From the cell containing the given text, extract its center point as (X, Y) coordinate. 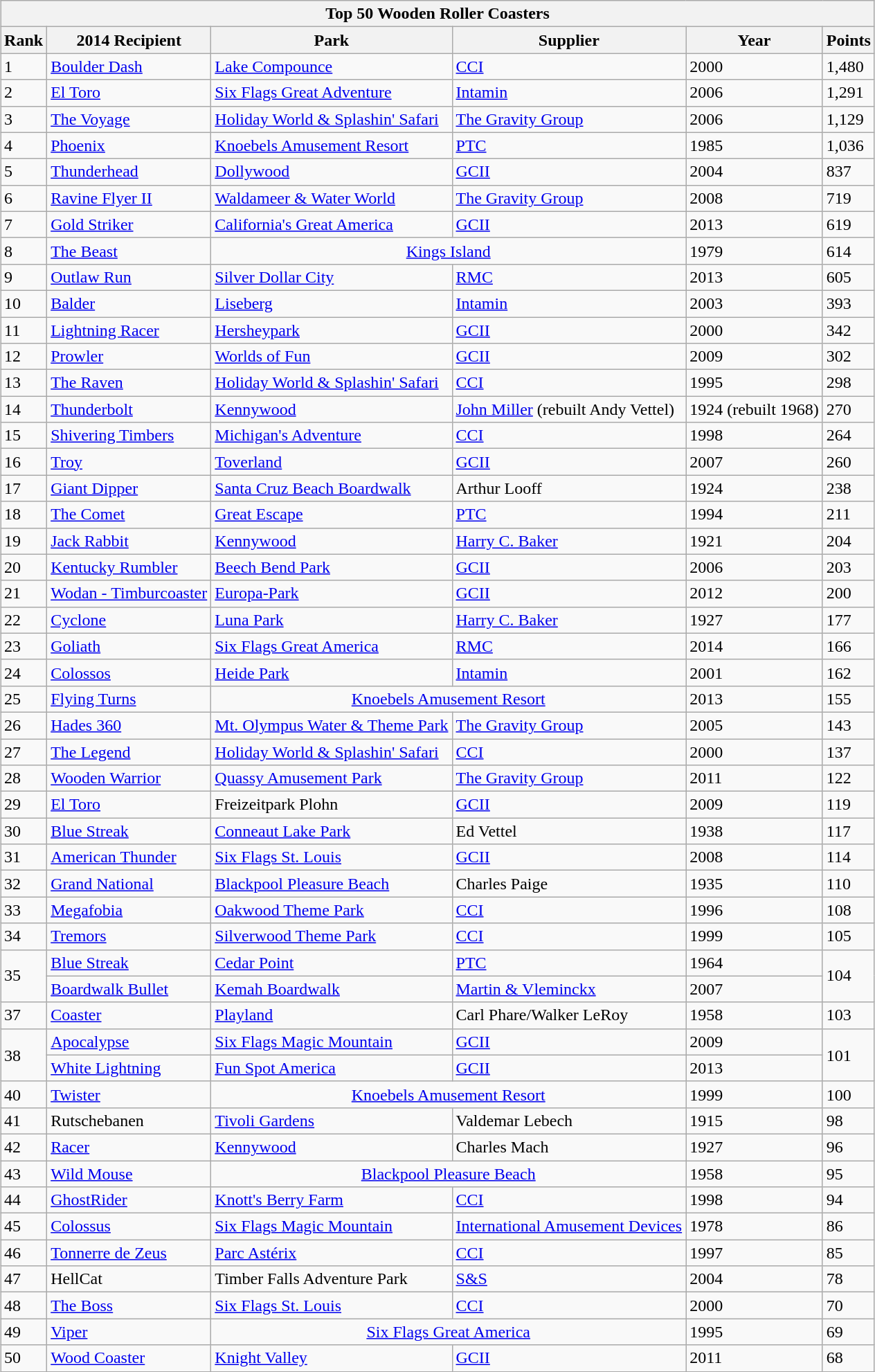
Flying Turns (129, 699)
13 (24, 383)
24 (24, 672)
Rutschebanen (129, 1121)
49 (24, 1332)
33 (24, 910)
38 (24, 1055)
Silver Dollar City (332, 277)
238 (849, 488)
31 (24, 857)
Beech Bend Park (332, 567)
Top 50 Wooden Roller Coasters (437, 14)
2001 (755, 672)
28 (24, 778)
The Beast (129, 251)
270 (849, 409)
Outlaw Run (129, 277)
Charles Mach (569, 1147)
Wodan - Timburcoaster (129, 594)
1,129 (849, 119)
1938 (755, 831)
Quassy Amusement Park (332, 778)
23 (24, 646)
5 (24, 172)
Gold Striker (129, 224)
155 (849, 699)
2014 (755, 646)
S&S (569, 1279)
105 (849, 936)
Balder (129, 303)
619 (849, 224)
Tivoli Gardens (332, 1121)
Luna Park (332, 620)
The Legend (129, 751)
114 (849, 857)
Kings Island (449, 251)
Tremors (129, 936)
Toverland (332, 462)
3 (24, 119)
Kemah Boardwalk (332, 989)
2 (24, 93)
1979 (755, 251)
Michigan's Adventure (332, 436)
1921 (755, 541)
48 (24, 1306)
12 (24, 357)
8 (24, 251)
30 (24, 831)
137 (849, 751)
27 (24, 751)
719 (849, 198)
101 (849, 1055)
Points (849, 40)
Martin & Vleminckx (569, 989)
11 (24, 330)
Coaster (129, 1015)
Viper (129, 1332)
Fun Spot America (332, 1068)
American Thunder (129, 857)
45 (24, 1227)
298 (849, 383)
86 (849, 1227)
614 (849, 251)
Boulder Dash (129, 66)
Troy (129, 462)
95 (849, 1174)
29 (24, 805)
Wild Mouse (129, 1174)
7 (24, 224)
17 (24, 488)
Colossus (129, 1227)
Heide Park (332, 672)
96 (849, 1147)
Silverwood Theme Park (332, 936)
The Comet (129, 515)
166 (849, 646)
Thunderbolt (129, 409)
19 (24, 541)
68 (849, 1358)
1924 (rebuilt 1968) (755, 409)
110 (849, 884)
Mt. Olympus Water & Theme Park (332, 725)
Phoenix (129, 145)
Conneaut Lake Park (332, 831)
Timber Falls Adventure Park (332, 1279)
Great Escape (332, 515)
15 (24, 436)
Cedar Point (332, 963)
16 (24, 462)
Apocalypse (129, 1042)
25 (24, 699)
Lightning Racer (129, 330)
Tonnerre de Zeus (129, 1253)
162 (849, 672)
1994 (755, 515)
White Lightning (129, 1068)
260 (849, 462)
Goliath (129, 646)
393 (849, 303)
26 (24, 725)
98 (849, 1121)
1924 (755, 488)
Freizeitpark Plohn (332, 805)
50 (24, 1358)
Grand National (129, 884)
200 (849, 594)
Hersheypark (332, 330)
Park (332, 40)
204 (849, 541)
Thunderhead (129, 172)
Arthur Looff (569, 488)
47 (24, 1279)
4 (24, 145)
40 (24, 1094)
Racer (129, 1147)
1935 (755, 884)
69 (849, 1332)
2005 (755, 725)
Dollywood (332, 172)
Playland (332, 1015)
Hades 360 (129, 725)
Kentucky Rumbler (129, 567)
Europa-Park (332, 594)
Parc Astérix (332, 1253)
44 (24, 1200)
1964 (755, 963)
Knight Valley (332, 1358)
Santa Cruz Beach Boardwalk (332, 488)
Oakwood Theme Park (332, 910)
Cyclone (129, 620)
2012 (755, 594)
Six Flags Great Adventure (332, 93)
1997 (755, 1253)
John Miller (rebuilt Andy Vettel) (569, 409)
34 (24, 936)
Prowler (129, 357)
Jack Rabbit (129, 541)
100 (849, 1094)
203 (849, 567)
1,291 (849, 93)
Worlds of Fun (332, 357)
1 (24, 66)
Charles Paige (569, 884)
6 (24, 198)
Shivering Timbers (129, 436)
Rank (24, 40)
70 (849, 1306)
Knott's Berry Farm (332, 1200)
Ravine Flyer II (129, 198)
43 (24, 1174)
Liseberg (332, 303)
94 (849, 1200)
California's Great America (332, 224)
Wooden Warrior (129, 778)
GhostRider (129, 1200)
2003 (755, 303)
85 (849, 1253)
1,036 (849, 145)
The Voyage (129, 119)
Valdemar Lebech (569, 1121)
1985 (755, 145)
9 (24, 277)
Year (755, 40)
Waldameer & Water World (332, 198)
264 (849, 436)
Giant Dipper (129, 488)
177 (849, 620)
119 (849, 805)
117 (849, 831)
78 (849, 1279)
2014 Recipient (129, 40)
Carl Phare/Walker LeRoy (569, 1015)
35 (24, 976)
41 (24, 1121)
The Raven (129, 383)
Boardwalk Bullet (129, 989)
Wood Coaster (129, 1358)
1996 (755, 910)
Colossos (129, 672)
143 (849, 725)
103 (849, 1015)
1,480 (849, 66)
605 (849, 277)
1978 (755, 1227)
21 (24, 594)
37 (24, 1015)
1915 (755, 1121)
International Amusement Devices (569, 1227)
Twister (129, 1094)
302 (849, 357)
HellCat (129, 1279)
Megafobia (129, 910)
32 (24, 884)
42 (24, 1147)
18 (24, 515)
Lake Compounce (332, 66)
The Boss (129, 1306)
Ed Vettel (569, 831)
108 (849, 910)
22 (24, 620)
14 (24, 409)
122 (849, 778)
104 (849, 976)
Supplier (569, 40)
10 (24, 303)
837 (849, 172)
342 (849, 330)
20 (24, 567)
211 (849, 515)
46 (24, 1253)
